Capture the cell that displays the provided text and extract its [X, Y] central coordinate. 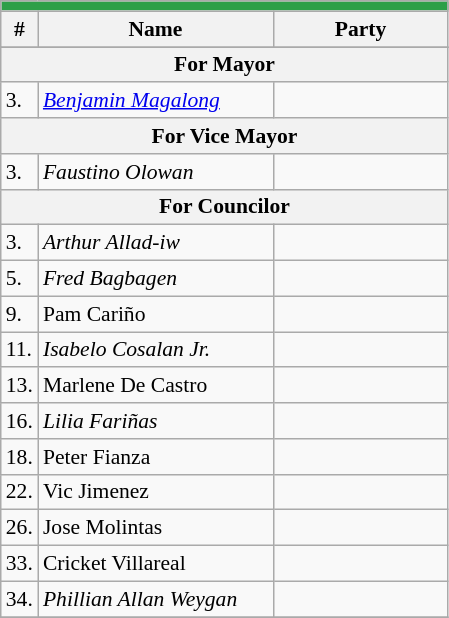
Lilia Fariñas [156, 421]
Peter Fianza [156, 457]
Pam Cariño [156, 314]
Fred Bagbagen [156, 279]
Faustino Olowan [156, 172]
Isabelo Cosalan Jr. [156, 350]
33. [20, 564]
11. [20, 350]
18. [20, 457]
Cricket Villareal [156, 564]
Arthur Allad-iw [156, 243]
For Mayor [224, 65]
13. [20, 386]
For Vice Mayor [224, 136]
Party [360, 29]
34. [20, 599]
For Councilor [224, 207]
9. [20, 314]
Name [156, 29]
Marlene De Castro [156, 386]
Jose Molintas [156, 528]
Benjamin Magalong [156, 101]
Vic Jimenez [156, 492]
26. [20, 528]
5. [20, 279]
16. [20, 421]
22. [20, 492]
Phillian Allan Weygan [156, 599]
# [20, 29]
